Determine the (X, Y) coordinate at the center of the cell enclosing the given text.  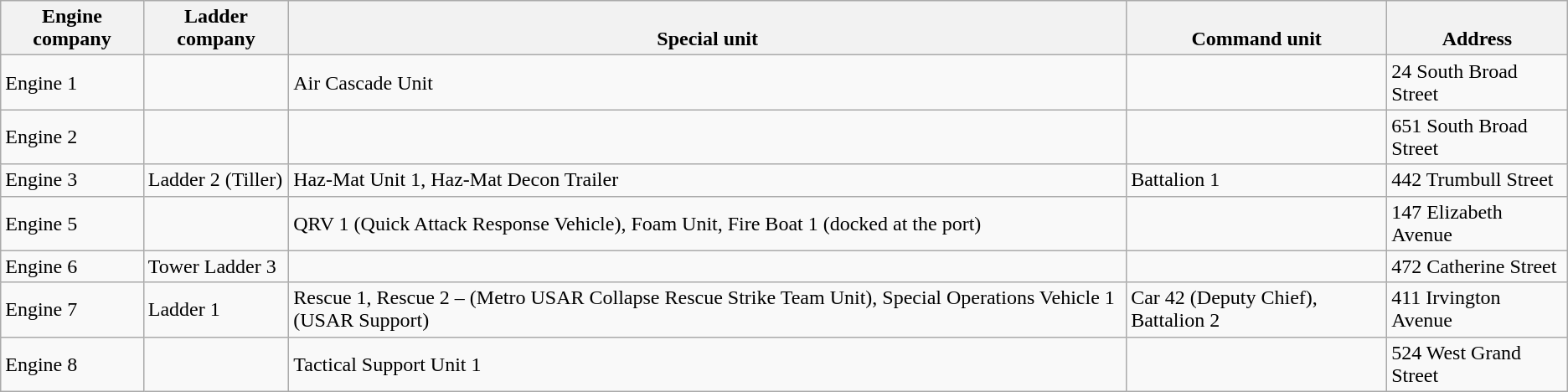
Engine 5 (72, 223)
Engine 1 (72, 82)
Haz-Mat Unit 1, Haz-Mat Decon Trailer (708, 180)
442 Trumbull Street (1478, 180)
Car 42 (Deputy Chief), Battalion 2 (1256, 310)
QRV 1 (Quick Attack Response Vehicle), Foam Unit, Fire Boat 1 (docked at the port) (708, 223)
Engine 8 (72, 364)
472 Catherine Street (1478, 266)
Ladder company (216, 28)
Engine 6 (72, 266)
651 South Broad Street (1478, 137)
Tower Ladder 3 (216, 266)
Special unit (708, 28)
Engine 2 (72, 137)
Rescue 1, Rescue 2 – (Metro USAR Collapse Rescue Strike Team Unit), Special Operations Vehicle 1 (USAR Support) (708, 310)
147 Elizabeth Avenue (1478, 223)
24 South Broad Street (1478, 82)
Battalion 1 (1256, 180)
411 Irvington Avenue (1478, 310)
Tactical Support Unit 1 (708, 364)
Engine 7 (72, 310)
Ladder 2 (Tiller) (216, 180)
Command unit (1256, 28)
524 West Grand Street (1478, 364)
Address (1478, 28)
Ladder 1 (216, 310)
Engine company (72, 28)
Air Cascade Unit (708, 82)
Engine 3 (72, 180)
